Provide the [x, y] coordinate of the cell's center where the given text is located.  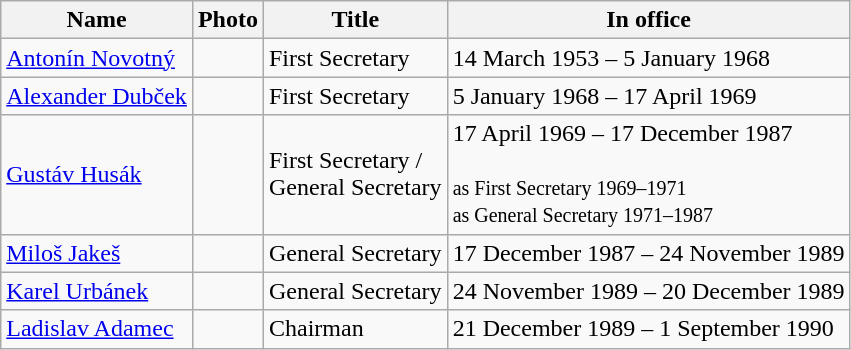
21 December 1989 – 1 September 1990 [648, 329]
Ladislav Adamec [97, 329]
Chairman [355, 329]
Title [355, 20]
Miloš Jakeš [97, 253]
Photo [228, 20]
Alexander Dubček [97, 96]
Karel Urbánek [97, 291]
17 December 1987 – 24 November 1989 [648, 253]
17 April 1969 – 17 December 1987as First Secretary 1969–1971 as General Secretary 1971–1987 [648, 174]
14 March 1953 – 5 January 1968 [648, 58]
In office [648, 20]
24 November 1989 – 20 December 1989 [648, 291]
First Secretary /General Secretary [355, 174]
Gustáv Husák [97, 174]
Antonín Novotný [97, 58]
5 January 1968 – 17 April 1969 [648, 96]
Name [97, 20]
